Identify which cell holds the provided text, then report its [X, Y] central coordinate. 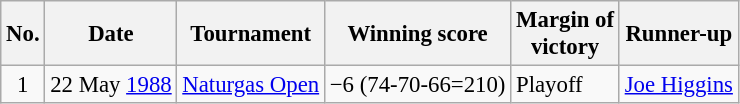
Margin ofvictory [566, 34]
Playoff [566, 85]
Joe Higgins [678, 85]
Runner-up [678, 34]
No. [23, 34]
−6 (74-70-66=210) [417, 85]
Date [111, 34]
Naturgas Open [250, 85]
22 May 1988 [111, 85]
Winning score [417, 34]
1 [23, 85]
Tournament [250, 34]
